Output the (X, Y) coordinate of the center of the cell containing the given text.  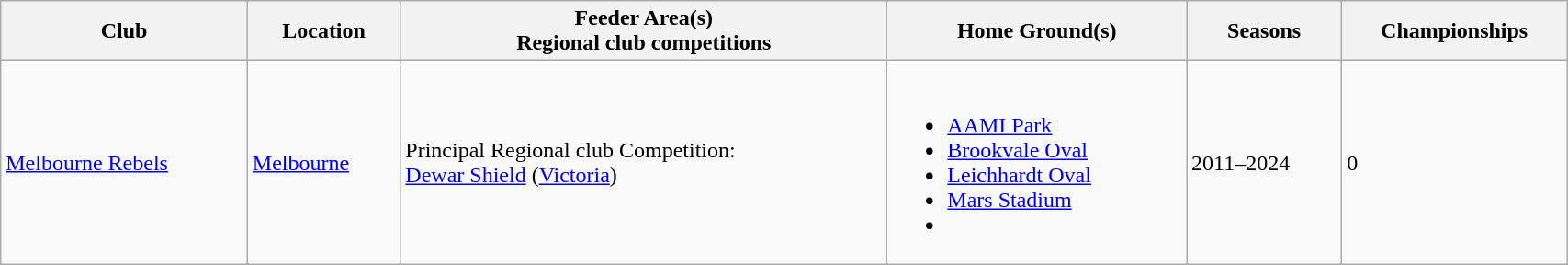
0 (1455, 162)
2011–2024 (1264, 162)
Principal Regional club Competition:Dewar Shield (Victoria) (644, 162)
Location (323, 31)
Home Ground(s) (1037, 31)
Melbourne (323, 162)
AAMI ParkBrookvale OvalLeichhardt OvalMars Stadium (1037, 162)
Club (125, 31)
Seasons (1264, 31)
Melbourne Rebels (125, 162)
Feeder Area(s)Regional club competitions (644, 31)
Championships (1455, 31)
